For the text-containing cell, return its midpoint in (x, y) coordinate format. 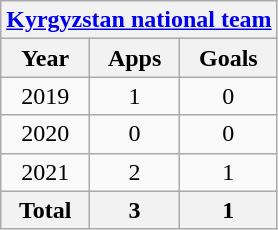
2020 (46, 134)
Year (46, 58)
Kyrgyzstan national team (139, 20)
2021 (46, 172)
3 (135, 210)
2019 (46, 96)
Goals (229, 58)
Total (46, 210)
Apps (135, 58)
2 (135, 172)
